Identify which cell holds the provided text, then report its [X, Y] central coordinate. 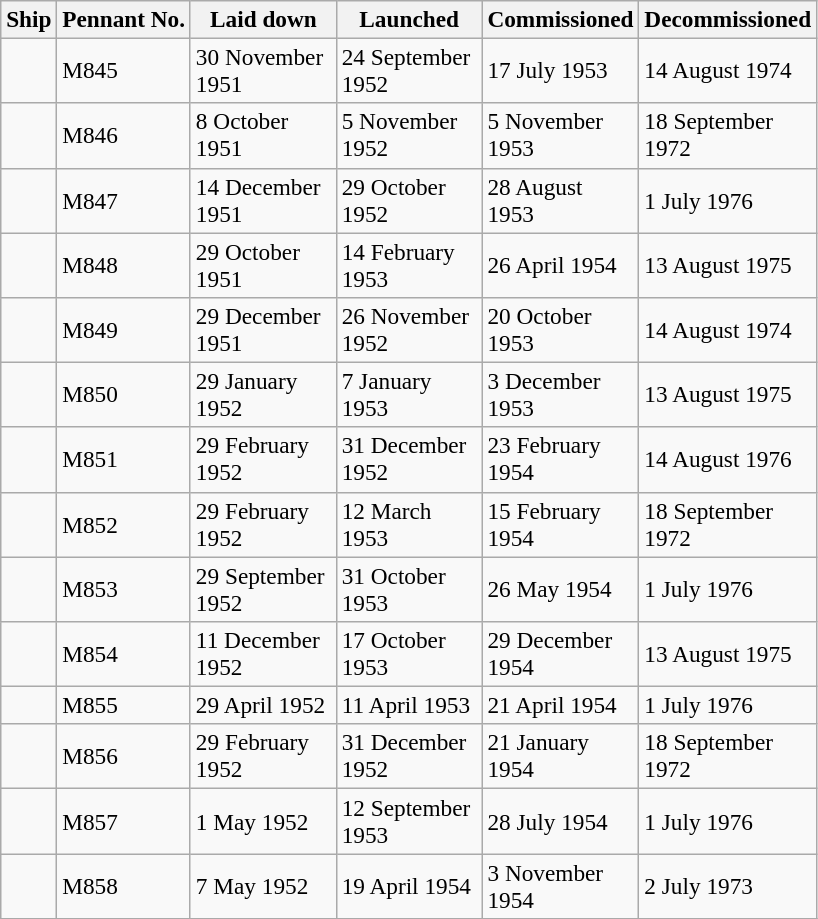
14 February 1953 [409, 264]
19 April 1954 [409, 886]
14 December 1951 [263, 200]
31 October 1953 [409, 588]
21 April 1954 [560, 705]
30 November 1951 [263, 70]
26 November 1952 [409, 330]
23 February 1954 [560, 460]
21 January 1954 [560, 756]
29 September 1952 [263, 588]
M845 [124, 70]
Ship [29, 19]
29 October 1952 [409, 200]
M850 [124, 394]
26 May 1954 [560, 588]
11 December 1952 [263, 654]
5 November 1953 [560, 136]
14 August 1976 [728, 460]
M855 [124, 705]
15 February 1954 [560, 524]
28 July 1954 [560, 820]
29 October 1951 [263, 264]
24 September 1952 [409, 70]
12 March 1953 [409, 524]
20 October 1953 [560, 330]
M857 [124, 820]
8 October 1951 [263, 136]
M847 [124, 200]
M846 [124, 136]
M853 [124, 588]
7 May 1952 [263, 886]
26 April 1954 [560, 264]
M848 [124, 264]
M854 [124, 654]
29 January 1952 [263, 394]
1 May 1952 [263, 820]
12 September 1953 [409, 820]
Pennant No. [124, 19]
17 October 1953 [409, 654]
Laid down [263, 19]
M851 [124, 460]
Decommissioned [728, 19]
11 April 1953 [409, 705]
3 November 1954 [560, 886]
M849 [124, 330]
3 December 1953 [560, 394]
M858 [124, 886]
29 December 1954 [560, 654]
7 January 1953 [409, 394]
Launched [409, 19]
28 August 1953 [560, 200]
5 November 1952 [409, 136]
M856 [124, 756]
29 December 1951 [263, 330]
2 July 1973 [728, 886]
M852 [124, 524]
17 July 1953 [560, 70]
Commissioned [560, 19]
29 April 1952 [263, 705]
